Provide the (X, Y) coordinate of the cell's center where the given text is located.  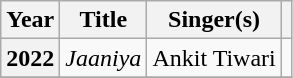
Title (104, 20)
Year (30, 20)
Jaaniya (104, 58)
Ankit Tiwari (214, 58)
2022 (30, 58)
Singer(s) (214, 20)
